Return [X, Y] of the center of cell containing provided text 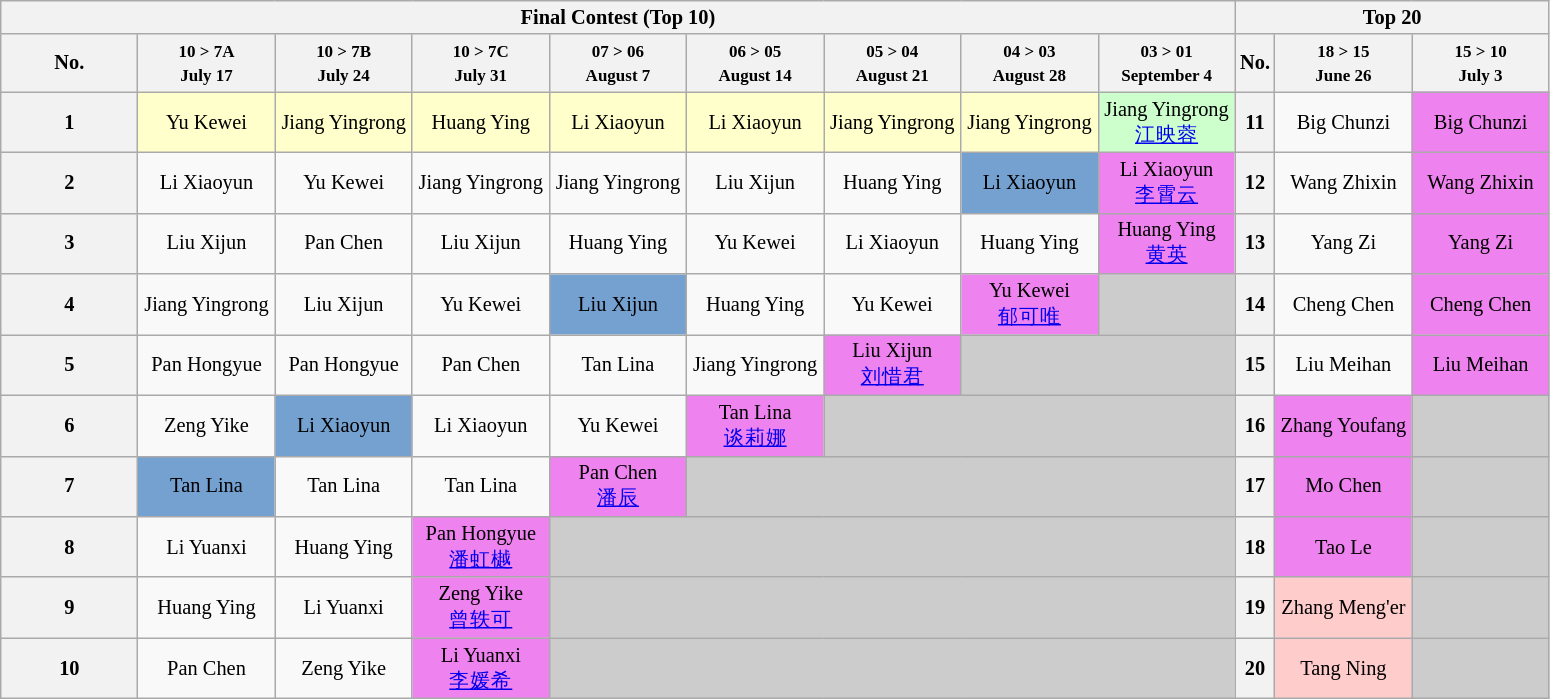
5 [70, 364]
14 [1255, 304]
Jiang Yingrong江映蓉 [1166, 122]
15 [1255, 364]
4 [70, 304]
Zhang Meng'er [1344, 608]
19 [1255, 608]
03 > 01September 4 [1166, 63]
10 [70, 668]
20 [1255, 668]
Liu Xijun刘惜君 [892, 364]
Final Contest (Top 10) [618, 17]
9 [70, 608]
10 > 7CJuly 31 [480, 63]
2 [70, 182]
05 > 04August 21 [892, 63]
07 > 06August 7 [618, 63]
1 [70, 122]
18 > 15June 26 [1344, 63]
3 [70, 244]
12 [1255, 182]
10 > 7AJuly 17 [206, 63]
15 > 10July 3 [1480, 63]
17 [1255, 486]
18 [1255, 546]
13 [1255, 244]
Huang Ying黄英 [1166, 244]
6 [70, 426]
Pan Hongyue潘虹樾 [480, 546]
Top 20 [1392, 17]
06 > 05August 14 [756, 63]
10 > 7BJuly 24 [344, 63]
Li Xiaoyun李霄云 [1166, 182]
Mo Chen [1344, 486]
Pan Chen潘辰 [618, 486]
Li Yuanxi李媛希 [480, 668]
Tao Le [1344, 546]
Tan Lina谈莉娜 [756, 426]
Yu Kewei郁可唯 [1030, 304]
8 [70, 546]
Zhang Youfang [1344, 426]
16 [1255, 426]
7 [70, 486]
11 [1255, 122]
Tang Ning [1344, 668]
Zeng Yike曾轶可 [480, 608]
04 > 03August 28 [1030, 63]
